Detect which cell encompasses the target text, then output its (x, y) center coordinate. 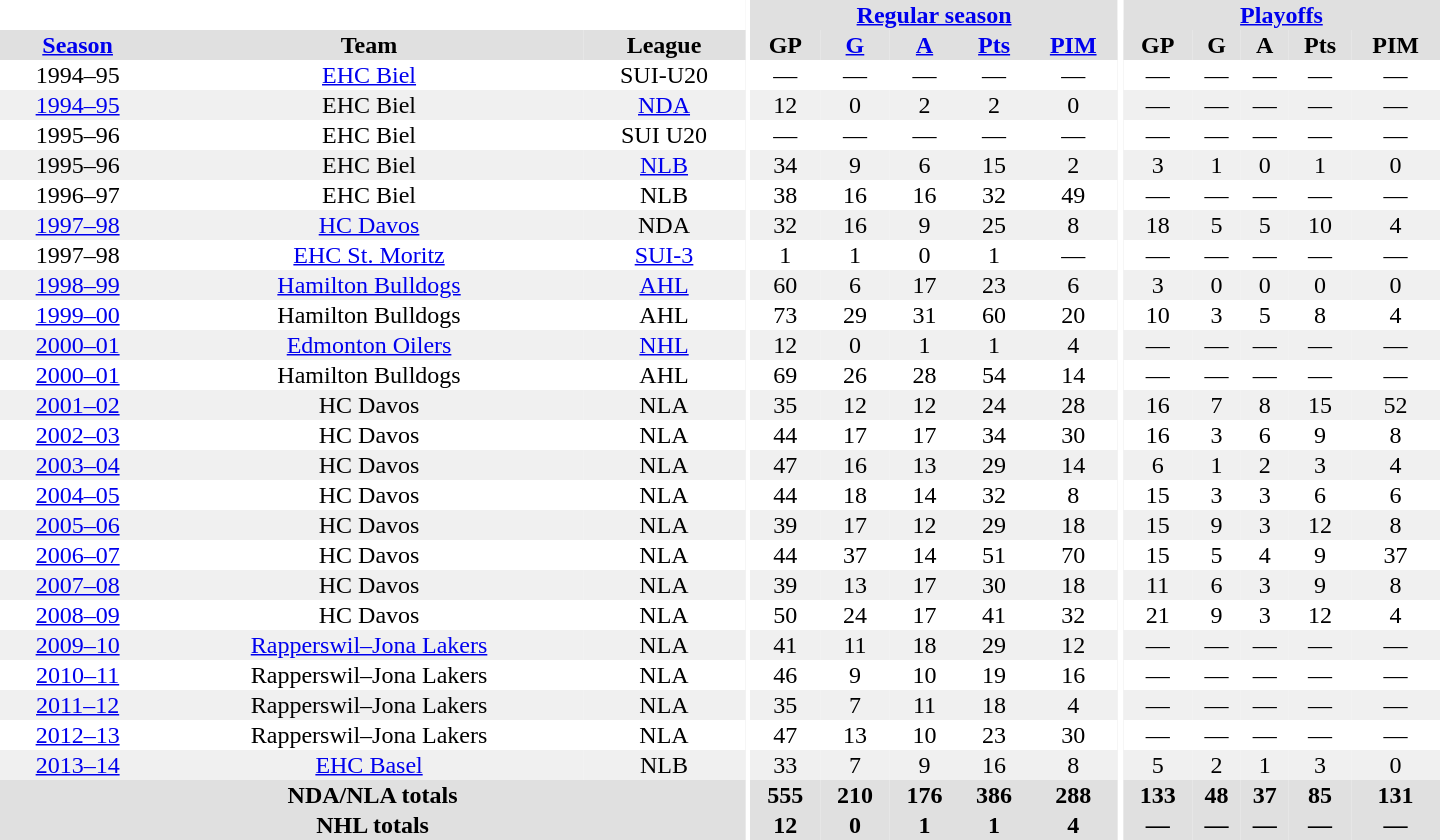
NDA/NLA totals (372, 795)
48 (1216, 795)
46 (786, 675)
52 (1396, 405)
SUI-U20 (664, 75)
Edmonton Oilers (369, 345)
49 (1074, 195)
NHL totals (372, 825)
1999–00 (78, 315)
2003–04 (78, 465)
Playoffs (1282, 15)
NHL (664, 345)
2006–07 (78, 555)
38 (786, 195)
176 (925, 795)
133 (1158, 795)
2011–12 (78, 705)
Season (78, 45)
25 (994, 225)
50 (786, 615)
19 (994, 675)
33 (786, 765)
Regular season (934, 15)
26 (855, 375)
2005–06 (78, 525)
210 (855, 795)
85 (1320, 795)
21 (1158, 615)
2008–09 (78, 615)
69 (786, 375)
Team (369, 45)
2001–02 (78, 405)
2010–11 (78, 675)
2002–03 (78, 435)
20 (1074, 315)
EHC Basel (369, 765)
2013–14 (78, 765)
EHC St. Moritz (369, 255)
2012–13 (78, 735)
70 (1074, 555)
51 (994, 555)
31 (925, 315)
1998–99 (78, 285)
League (664, 45)
2007–08 (78, 585)
131 (1396, 795)
2004–05 (78, 495)
288 (1074, 795)
73 (786, 315)
SUI-3 (664, 255)
386 (994, 795)
54 (994, 375)
2009–10 (78, 645)
555 (786, 795)
1996–97 (78, 195)
SUI U20 (664, 135)
